For the text-containing cell, return its midpoint in (X, Y) coordinate format. 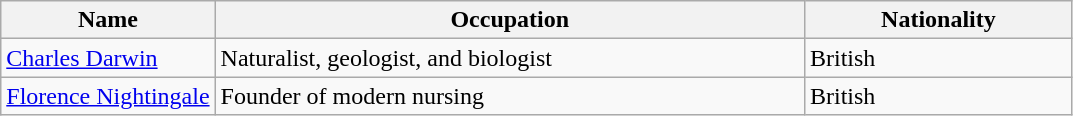
Name (108, 20)
Charles Darwin (108, 58)
Occupation (510, 20)
Founder of modern nursing (510, 96)
Naturalist, geologist, and biologist (510, 58)
Nationality (938, 20)
Florence Nightingale (108, 96)
